Find where the given text appears and provide that cell's center as [X, Y] coordinate. 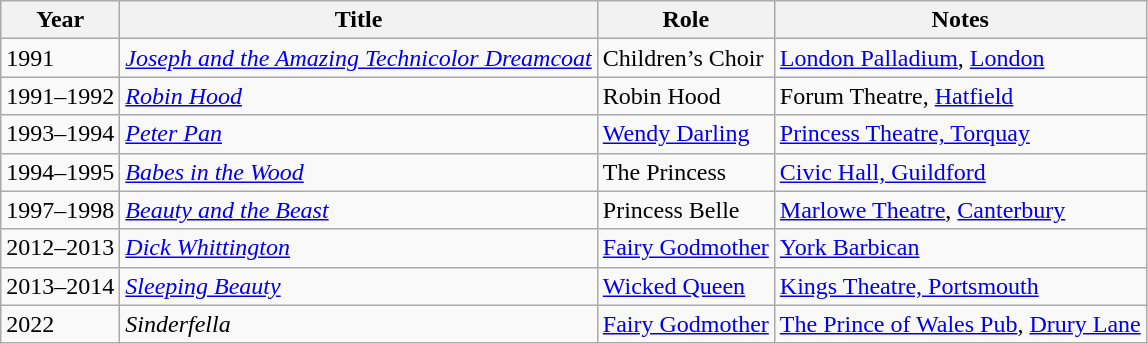
Joseph and the Amazing Technicolor Dreamcoat [358, 58]
1993–1994 [60, 134]
Children’s Choir [686, 58]
Year [60, 20]
Marlowe Theatre, Canterbury [960, 210]
Kings Theatre, Portsmouth [960, 286]
Civic Hall, Guildford [960, 172]
Role [686, 20]
The Prince of Wales Pub, Drury Lane [960, 324]
The Princess [686, 172]
Dick Whittington [358, 248]
1997–1998 [60, 210]
Beauty and the Beast [358, 210]
Sinderfella [358, 324]
Forum Theatre, Hatfield [960, 96]
Sleeping Beauty [358, 286]
Princess Belle [686, 210]
London Palladium, London [960, 58]
Princess Theatre, Torquay [960, 134]
Wicked Queen [686, 286]
Title [358, 20]
Notes [960, 20]
Peter Pan [358, 134]
York Barbican [960, 248]
Babes in the Wood [358, 172]
Wendy Darling [686, 134]
1991 [60, 58]
2022 [60, 324]
2012–2013 [60, 248]
1991–1992 [60, 96]
1994–1995 [60, 172]
2013–2014 [60, 286]
